Determine the [x, y] coordinate at the center of the cell enclosing the given text.  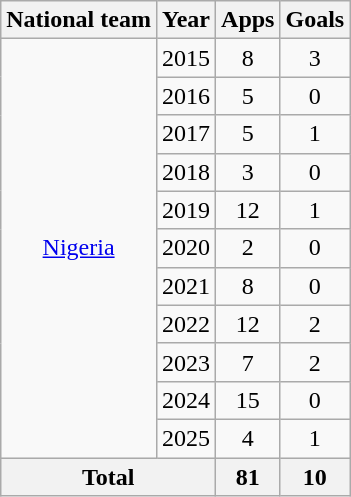
Total [108, 477]
2020 [186, 248]
Nigeria [79, 248]
4 [248, 438]
Apps [248, 20]
Goals [315, 20]
Year [186, 20]
10 [315, 477]
2024 [186, 400]
81 [248, 477]
2018 [186, 172]
2021 [186, 286]
7 [248, 362]
2022 [186, 324]
2025 [186, 438]
National team [79, 20]
2016 [186, 96]
2017 [186, 134]
2023 [186, 362]
2019 [186, 210]
15 [248, 400]
2015 [186, 58]
